Capture the cell that displays the provided text and extract its (X, Y) central coordinate. 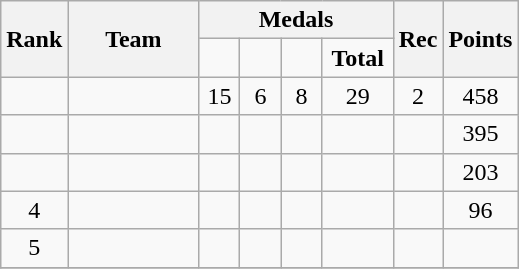
96 (480, 210)
Rec (418, 39)
Points (480, 39)
Medals (296, 20)
2 (418, 96)
395 (480, 134)
Total (358, 58)
5 (34, 248)
Rank (34, 39)
29 (358, 96)
458 (480, 96)
6 (260, 96)
Team (134, 39)
15 (220, 96)
203 (480, 172)
8 (302, 96)
4 (34, 210)
